Provide the [X, Y] coordinate of the cell's center where the given text is located.  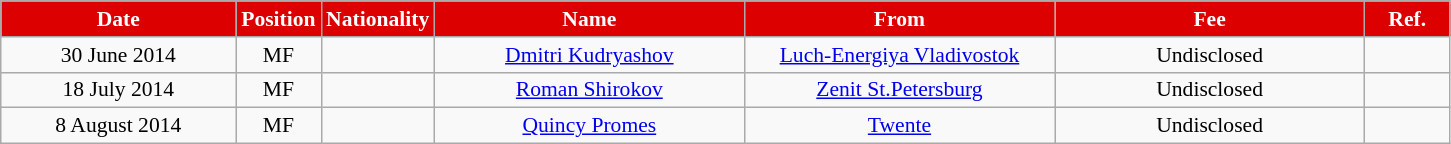
From [899, 19]
Luch-Energiya Vladivostok [899, 55]
Zenit St.Petersburg [899, 90]
Date [118, 19]
18 July 2014 [118, 90]
8 August 2014 [118, 126]
30 June 2014 [118, 55]
Twente [899, 126]
Ref. [1408, 19]
Fee [1210, 19]
Nationality [378, 19]
Dmitri Kudryashov [589, 55]
Position [278, 19]
Quincy Promes [589, 126]
Roman Shirokov [589, 90]
Name [589, 19]
